Determine the [x, y] coordinate at the center of the cell enclosing the given text.  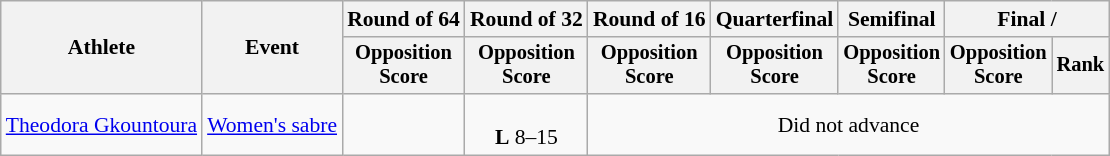
Quarterfinal [775, 19]
Round of 64 [404, 19]
Did not advance [848, 124]
Semifinal [892, 19]
Event [272, 48]
Round of 16 [650, 19]
Athlete [102, 48]
Round of 32 [526, 19]
L 8–15 [526, 124]
Women's sabre [272, 124]
Final / [1027, 19]
Theodora Gkountoura [102, 124]
Rank [1081, 66]
